Extract the [X, Y] coordinate from the center of the cell holding the provided text.  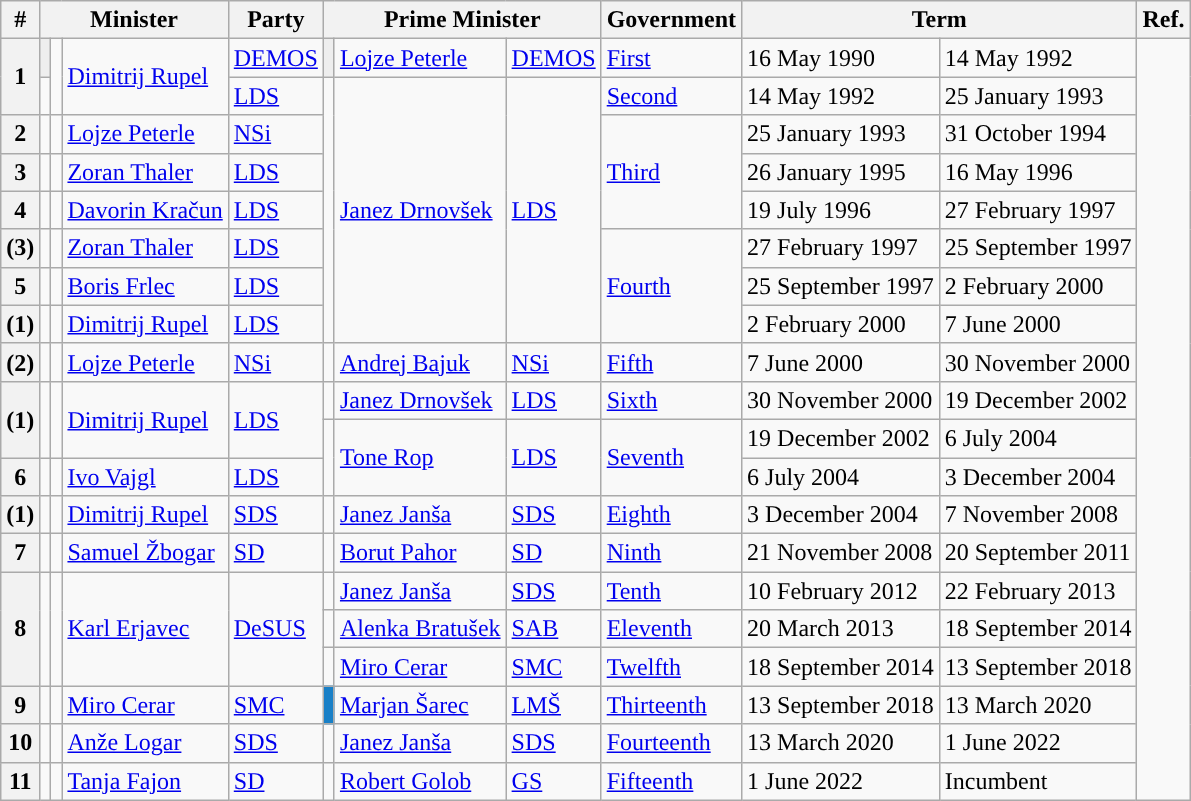
31 October 1994 [1038, 134]
Third [671, 172]
1 [20, 77]
Robert Golob [420, 781]
First [671, 58]
16 May 1990 [841, 58]
10 [20, 743]
19 July 1996 [841, 210]
Anže Logar [145, 743]
9 [20, 705]
4 [20, 210]
Prime Minister [462, 20]
DeSUS [276, 629]
Ninth [671, 553]
Seventh [671, 457]
Fourth [671, 286]
Second [671, 96]
Alenka Bratušek [420, 629]
Tenth [671, 591]
Karl Erjavec [145, 629]
Sixth [671, 400]
11 [20, 781]
LMŠ [554, 705]
Eleventh [671, 629]
SAB [554, 629]
(2) [20, 362]
Fourteenth [671, 743]
Tanja Fajon [145, 781]
22 February 2013 [1038, 591]
3 [20, 172]
10 February 2012 [841, 591]
26 January 1995 [841, 172]
Andrej Bajuk [420, 362]
GS [554, 781]
Party [276, 20]
6 [20, 477]
Borut Pahor [420, 553]
Ivo Vajgl [145, 477]
Minister [134, 20]
16 May 1996 [1038, 172]
Twelfth [671, 667]
Davorin Kračun [145, 210]
Eighth [671, 515]
21 November 2008 [841, 553]
Marjan Šarec [420, 705]
Thirteenth [671, 705]
8 [20, 629]
20 March 2013 [841, 629]
7 [20, 553]
Term [940, 20]
2 [20, 134]
5 [20, 286]
(3) [20, 248]
Fifth [671, 362]
Tone Rop [420, 457]
20 September 2011 [1038, 553]
7 November 2008 [1038, 515]
Boris Frlec [145, 286]
Government [671, 20]
Ref. [1164, 20]
Fifteenth [671, 781]
# [20, 20]
Incumbent [1038, 781]
Samuel Žbogar [145, 553]
